Identify which cell holds the provided text, then report its [x, y] central coordinate. 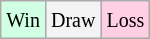
Win [24, 20]
Draw [72, 20]
Loss [126, 20]
